Identify which cell holds the provided text, then report its [x, y] central coordinate. 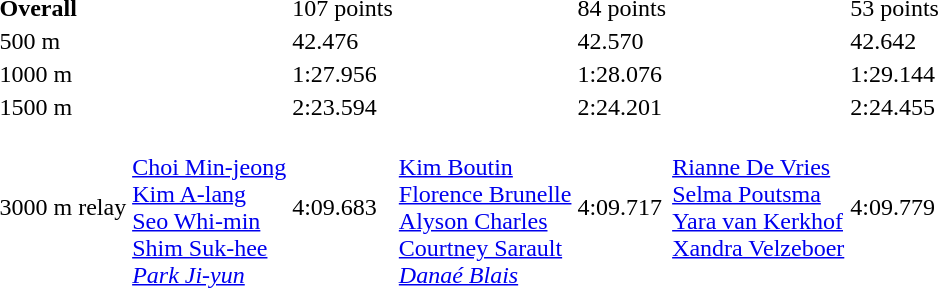
1:27.956 [343, 74]
42.570 [622, 41]
2:23.594 [343, 107]
42.476 [343, 41]
2:24.201 [622, 107]
1:28.076 [622, 74]
